Search for the cell housing the specified text and yield its [X, Y] center coordinate. 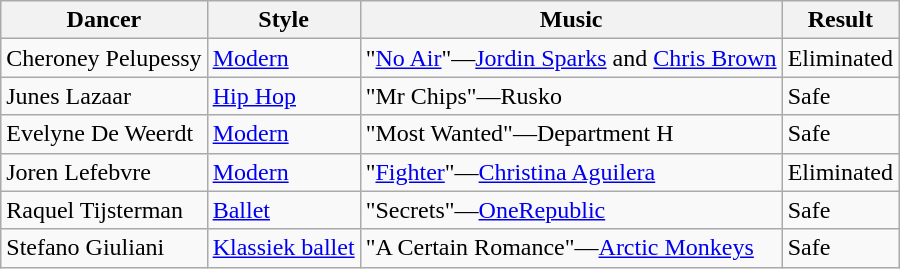
"Secrets"—OneRepublic [571, 210]
Evelyne De Weerdt [104, 134]
"Most Wanted"—Department H [571, 134]
Raquel Tijsterman [104, 210]
Cheroney Pelupessy [104, 58]
"No Air"—Jordin Sparks and Chris Brown [571, 58]
"Mr Chips"—Rusko [571, 96]
Junes Lazaar [104, 96]
Result [840, 20]
Stefano Giuliani [104, 248]
Music [571, 20]
"Fighter"—Christina Aguilera [571, 172]
Ballet [284, 210]
Dancer [104, 20]
Joren Lefebvre [104, 172]
Hip Hop [284, 96]
Style [284, 20]
"A Certain Romance"—Arctic Monkeys [571, 248]
Klassiek ballet [284, 248]
